Determine the [X, Y] coordinate at the center of the cell enclosing the given text.  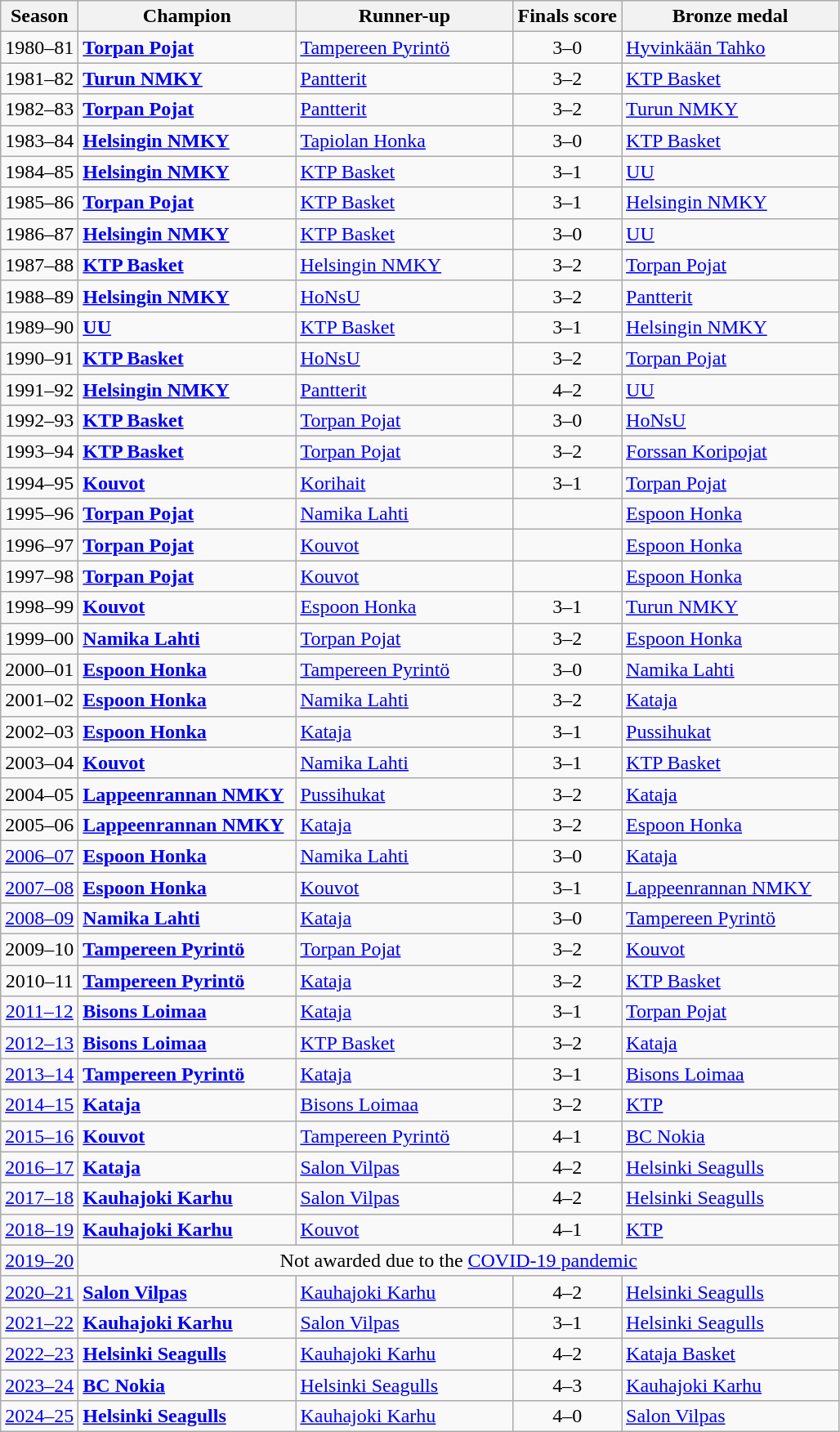
2013–14 [39, 1074]
Runner-up [404, 16]
1985–86 [39, 203]
2007–08 [39, 887]
Champion [187, 16]
Not awarded due to the COVID-19 pandemic [459, 1260]
2010–11 [39, 981]
2002–03 [39, 732]
4–0 [567, 1416]
2003–04 [39, 763]
1996–97 [39, 545]
1999–00 [39, 638]
1998–99 [39, 607]
Tapiolan Honka [404, 141]
2011–12 [39, 1012]
1990–91 [39, 358]
1986–87 [39, 234]
2001–02 [39, 700]
2024–25 [39, 1416]
1989–90 [39, 327]
2008–09 [39, 919]
2023–24 [39, 1385]
2022–23 [39, 1354]
Kataja Basket [731, 1354]
1987–88 [39, 265]
1995–96 [39, 514]
2005–06 [39, 825]
4–3 [567, 1385]
1993–94 [39, 452]
2019–20 [39, 1260]
Finals score [567, 16]
1997–98 [39, 576]
2021–22 [39, 1322]
2004–05 [39, 794]
1988–89 [39, 296]
2020–21 [39, 1291]
1983–84 [39, 141]
Season [39, 16]
2017–18 [39, 1198]
2016–17 [39, 1167]
Bronze medal [731, 16]
1994–95 [39, 483]
2006–07 [39, 856]
1991–92 [39, 390]
1982–83 [39, 110]
2015–16 [39, 1136]
Hyvinkään Tahko [731, 47]
2000–01 [39, 669]
1992–93 [39, 421]
1980–81 [39, 47]
2012–13 [39, 1043]
Korihait [404, 483]
2014–15 [39, 1105]
1984–85 [39, 172]
2009–10 [39, 950]
2018–19 [39, 1229]
Forssan Koripojat [731, 452]
1981–82 [39, 78]
